Extract the [x, y] coordinate from the center of the cell holding the provided text.  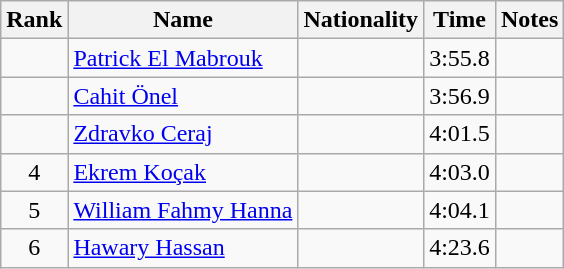
3:56.9 [460, 96]
Time [460, 20]
4:01.5 [460, 134]
Rank [34, 20]
Nationality [361, 20]
William Fahmy Hanna [183, 210]
4 [34, 172]
Ekrem Koçak [183, 172]
Notes [529, 20]
3:55.8 [460, 58]
4:03.0 [460, 172]
Name [183, 20]
Cahit Önel [183, 96]
Zdravko Ceraj [183, 134]
Hawary Hassan [183, 248]
6 [34, 248]
5 [34, 210]
Patrick El Mabrouk [183, 58]
4:04.1 [460, 210]
4:23.6 [460, 248]
